Search for the cell housing the specified text and yield its (X, Y) center coordinate. 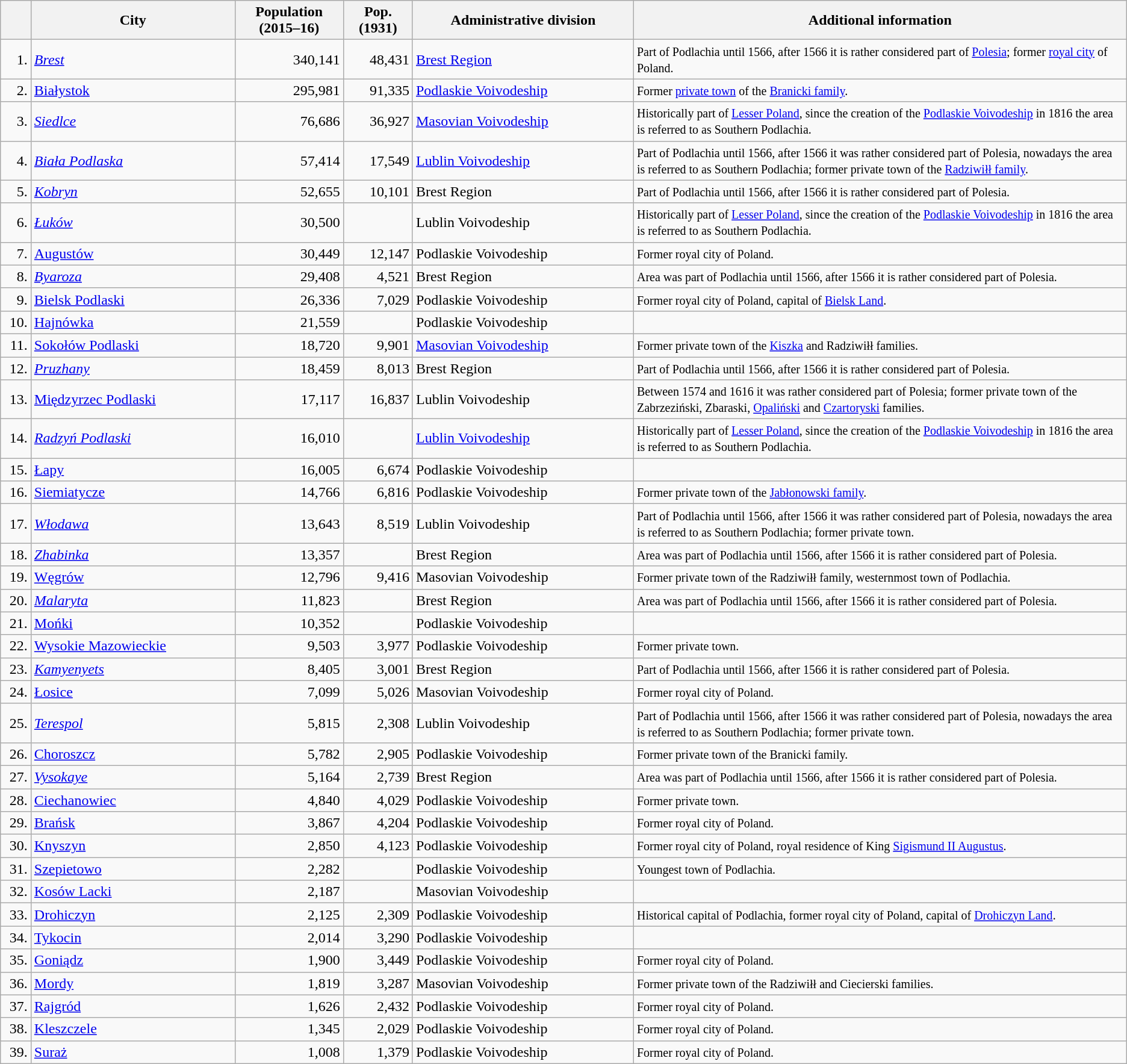
Kosów Lacki (132, 892)
3,867 (289, 823)
Kamyenyets (132, 669)
20. (16, 600)
2,029 (378, 1029)
3,287 (378, 983)
8,013 (378, 368)
2,014 (289, 938)
9. (16, 299)
5,815 (289, 723)
8,405 (289, 669)
13,643 (289, 524)
Łuków (132, 223)
11,823 (289, 600)
1,819 (289, 983)
5,026 (378, 692)
5,164 (289, 777)
Byaroza (132, 276)
17,549 (378, 160)
4,123 (378, 846)
3. (16, 122)
23. (16, 669)
18,720 (289, 345)
Brańsk (132, 823)
1,626 (289, 1006)
7,029 (378, 299)
2,125 (289, 915)
Terespol (132, 723)
9,503 (289, 646)
Tykocin (132, 938)
15. (16, 470)
14,766 (289, 493)
Pop. (1931) (378, 20)
2. (16, 90)
34. (16, 938)
Mońki (132, 623)
35. (16, 960)
3,449 (378, 960)
Former royal city of Poland, royal residence of King Sigismund II Augustus. (880, 846)
9,901 (378, 345)
Hajnówka (132, 322)
14. (16, 438)
Bielsk Podlaski (132, 299)
2,905 (378, 754)
Rajgród (132, 1006)
1,345 (289, 1029)
16,010 (289, 438)
36,927 (378, 122)
Międzyrzec Podlaski (132, 400)
340,141 (289, 59)
Siemiatycze (132, 493)
10,101 (378, 191)
5. (16, 191)
2,432 (378, 1006)
10,352 (289, 623)
Youngest town of Podlachia. (880, 869)
30. (16, 846)
21. (16, 623)
19. (16, 577)
295,981 (289, 90)
2,187 (289, 892)
4. (16, 160)
17. (16, 524)
27. (16, 777)
4,521 (378, 276)
Biała Podlaska (132, 160)
Additional information (880, 20)
Former private town of the Radziwiłł and Ciecierski families. (880, 983)
16,005 (289, 470)
16. (16, 493)
24. (16, 692)
4,029 (378, 800)
32. (16, 892)
City (132, 20)
39. (16, 1052)
Kleszczele (132, 1029)
10. (16, 322)
18,459 (289, 368)
26,336 (289, 299)
Choroszcz (132, 754)
91,335 (378, 90)
22. (16, 646)
9,416 (378, 577)
Radzyń Podlaski (132, 438)
28. (16, 800)
Brest (132, 59)
Wysokie Mazowieckie (132, 646)
Pruzhany (132, 368)
57,414 (289, 160)
Population (2015–16) (289, 20)
7,099 (289, 692)
Siedlce (132, 122)
Kobryn (132, 191)
Historical capital of Podlachia, former royal city of Poland, capital of Drohiczyn Land. (880, 915)
2,739 (378, 777)
11. (16, 345)
16,837 (378, 400)
8,519 (378, 524)
Ciechanowiec (132, 800)
2,309 (378, 915)
4,840 (289, 800)
3,001 (378, 669)
Malaryta (132, 600)
3,290 (378, 938)
Włodawa (132, 524)
13. (16, 400)
1,008 (289, 1052)
36. (16, 983)
52,655 (289, 191)
30,449 (289, 254)
21,559 (289, 322)
26. (16, 754)
Former royal city of Poland, capital of Bielsk Land. (880, 299)
8. (16, 276)
1,900 (289, 960)
Administrative division (523, 20)
Former private town of the Jabłonowski family. (880, 493)
Part of Podlachia until 1566, after 1566 it is rather considered part of Polesia; former royal city of Poland. (880, 59)
25. (16, 723)
Węgrów (132, 577)
Suraż (132, 1052)
31. (16, 869)
29,408 (289, 276)
37. (16, 1006)
38. (16, 1029)
Białystok (132, 90)
5,782 (289, 754)
Knyszyn (132, 846)
17,117 (289, 400)
6. (16, 223)
Szepietowo (132, 869)
12,796 (289, 577)
Goniądz (132, 960)
6,674 (378, 470)
1,379 (378, 1052)
1. (16, 59)
6,816 (378, 493)
7. (16, 254)
Drohiczyn (132, 915)
12,147 (378, 254)
Sokołów Podlaski (132, 345)
Former private town of the Radziwiłł family, westernmost town of Podlachia. (880, 577)
2,850 (289, 846)
48,431 (378, 59)
2,282 (289, 869)
Łapy (132, 470)
4,204 (378, 823)
Mordy (132, 983)
Augustów (132, 254)
3,977 (378, 646)
Zhabinka (132, 555)
Łosice (132, 692)
18. (16, 555)
30,500 (289, 223)
2,308 (378, 723)
12. (16, 368)
76,686 (289, 122)
33. (16, 915)
Vysokaye (132, 777)
13,357 (289, 555)
29. (16, 823)
Former private town of the Kiszka and Radziwiłł families. (880, 345)
